Return (X, Y) of the center of cell containing provided text 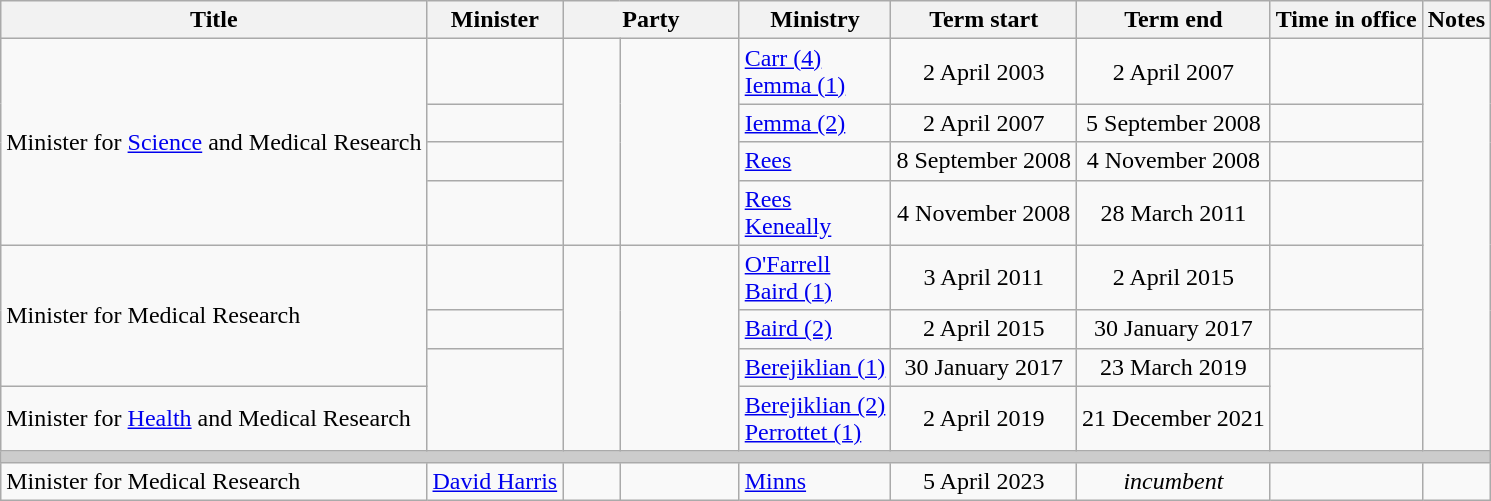
21 December 2021 (1174, 418)
incumbent (1174, 481)
8 September 2008 (984, 161)
28 March 2011 (1174, 212)
Ministry (815, 20)
Minister for Health and Medical Research (214, 418)
3 April 2011 (984, 278)
Iemma (2) (815, 123)
5 April 2023 (984, 481)
2 April 2019 (984, 418)
David Harris (495, 481)
2 April 2003 (984, 72)
Term end (1174, 20)
Title (214, 20)
Berejiklian (2)Perrottet (1) (815, 418)
Berejiklian (1) (815, 367)
Baird (2) (815, 329)
Minister for Science and Medical Research (214, 142)
Party (651, 20)
Term start (984, 20)
Notes (1456, 20)
O'FarrellBaird (1) (815, 278)
23 March 2019 (1174, 367)
Carr (4)Iemma (1) (815, 72)
Time in office (1346, 20)
Minister (495, 20)
ReesKeneally (815, 212)
Rees (815, 161)
5 September 2008 (1174, 123)
Minns (815, 481)
